Detect which cell encompasses the target text, then output its (X, Y) center coordinate. 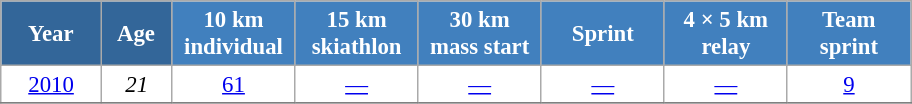
10 km individual (234, 34)
30 km mass start (480, 34)
Year (52, 34)
Team sprint (848, 34)
4 × 5 km relay (726, 34)
15 km skiathlon (356, 34)
Sprint (602, 34)
21 (136, 85)
2010 (52, 85)
9 (848, 85)
61 (234, 85)
Age (136, 34)
